Return the (x, y) coordinate for the center point of the cell that contains the specified text.  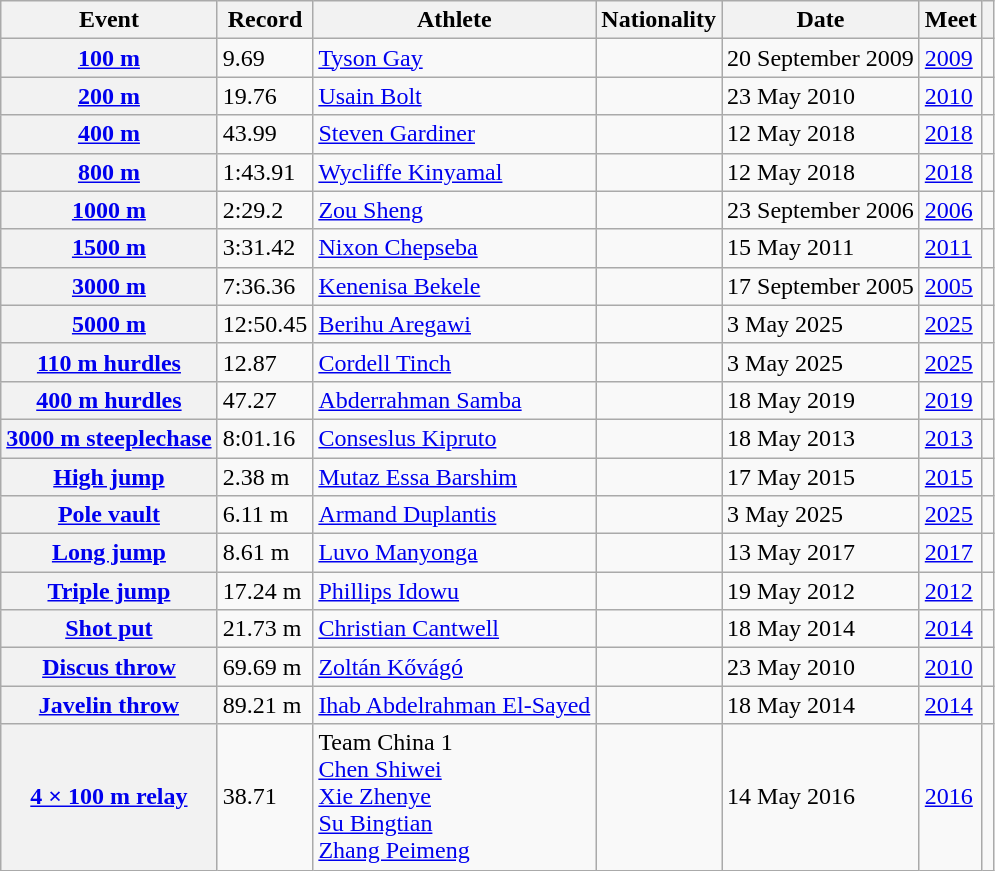
2015 (950, 477)
38.71 (265, 797)
2006 (950, 210)
Cordell Tinch (454, 362)
69.69 m (265, 667)
18 May 2019 (821, 400)
800 m (109, 172)
3000 m (109, 286)
Wycliffe Kinyamal (454, 172)
23 September 2006 (821, 210)
Ihab Abdelrahman El-Sayed (454, 705)
1000 m (109, 210)
Luvo Manyonga (454, 553)
Long jump (109, 553)
Zoltán Kővágó (454, 667)
Date (821, 20)
17 May 2015 (821, 477)
4 × 100 m relay (109, 797)
Pole vault (109, 515)
Nationality (659, 20)
5000 m (109, 324)
2:29.2 (265, 210)
19.76 (265, 96)
Mutaz Essa Barshim (454, 477)
High jump (109, 477)
2016 (950, 797)
100 m (109, 58)
1:43.91 (265, 172)
19 May 2012 (821, 591)
14 May 2016 (821, 797)
Athlete (454, 20)
Triple jump (109, 591)
1500 m (109, 248)
17.24 m (265, 591)
Berihu Aregawi (454, 324)
3000 m steeplechase (109, 438)
12.87 (265, 362)
400 m (109, 134)
9.69 (265, 58)
Discus throw (109, 667)
Team China 1Chen ShiweiXie ZhenyeSu BingtianZhang Peimeng (454, 797)
8:01.16 (265, 438)
200 m (109, 96)
Zou Sheng (454, 210)
89.21 m (265, 705)
7:36.36 (265, 286)
110 m hurdles (109, 362)
Nixon Chepseba (454, 248)
Phillips Idowu (454, 591)
2.38 m (265, 477)
6.11 m (265, 515)
Event (109, 20)
Tyson Gay (454, 58)
Abderrahman Samba (454, 400)
400 m hurdles (109, 400)
Conseslus Kipruto (454, 438)
2011 (950, 248)
Shot put (109, 629)
8.61 m (265, 553)
Kenenisa Bekele (454, 286)
18 May 2013 (821, 438)
13 May 2017 (821, 553)
21.73 m (265, 629)
47.27 (265, 400)
Steven Gardiner (454, 134)
20 September 2009 (821, 58)
43.99 (265, 134)
2005 (950, 286)
2009 (950, 58)
2017 (950, 553)
15 May 2011 (821, 248)
Armand Duplantis (454, 515)
Javelin throw (109, 705)
2012 (950, 591)
3:31.42 (265, 248)
2013 (950, 438)
12:50.45 (265, 324)
2019 (950, 400)
Usain Bolt (454, 96)
Christian Cantwell (454, 629)
17 September 2005 (821, 286)
Record (265, 20)
Meet (950, 20)
